Locate the cell with the specified text and output its [X, Y] center coordinate. 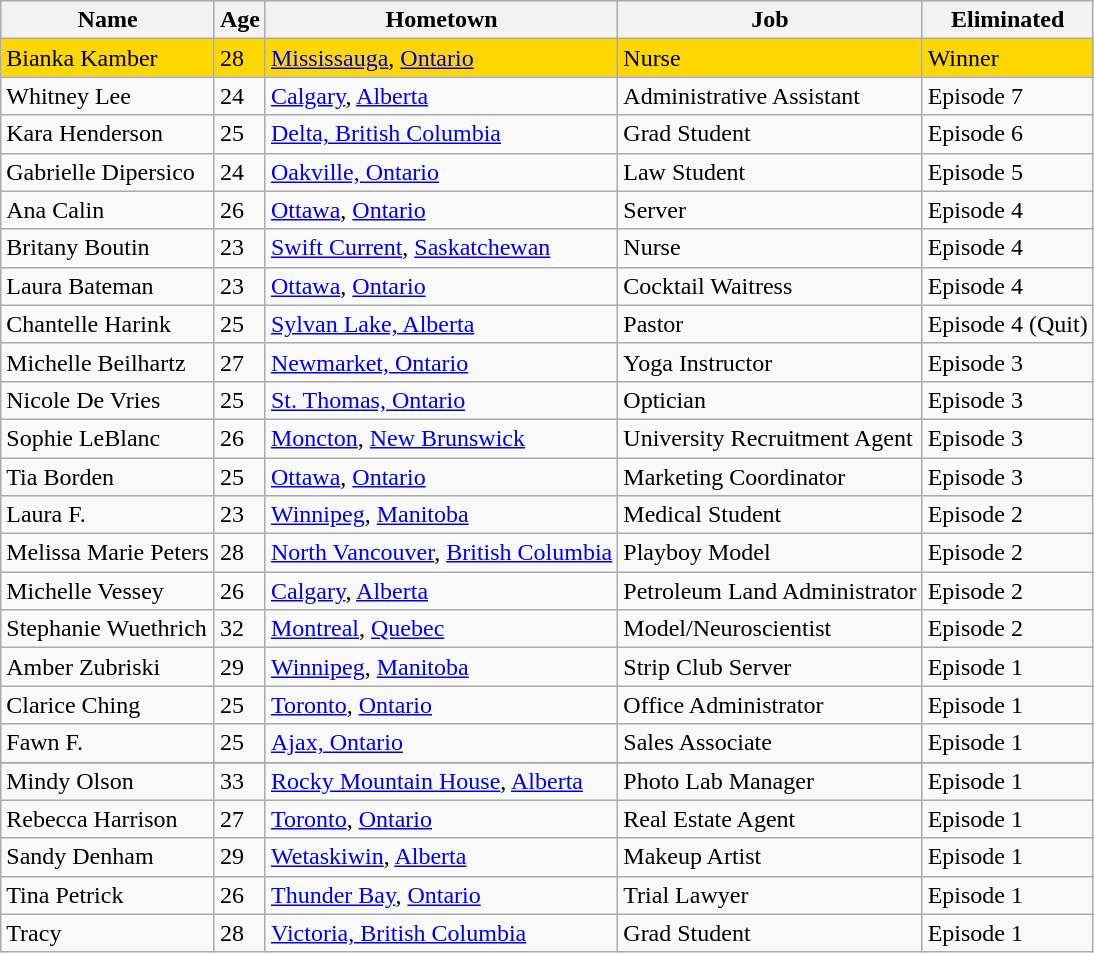
Sandy Denham [108, 857]
Wetaskiwin, Alberta [441, 857]
Mississauga, Ontario [441, 58]
Ana Calin [108, 210]
Kara Henderson [108, 134]
St. Thomas, Ontario [441, 400]
Strip Club Server [770, 667]
32 [240, 629]
Mindy Olson [108, 781]
Amber Zubriski [108, 667]
Laura F. [108, 515]
Whitney Lee [108, 96]
Oakville, Ontario [441, 172]
Michelle Beilhartz [108, 362]
Gabrielle Dipersico [108, 172]
Tina Petrick [108, 895]
Clarice Ching [108, 705]
Episode 5 [1008, 172]
Job [770, 20]
Age [240, 20]
Medical Student [770, 515]
Optician [770, 400]
University Recruitment Agent [770, 438]
Episode 4 (Quit) [1008, 324]
Episode 6 [1008, 134]
Delta, British Columbia [441, 134]
Hometown [441, 20]
Rocky Mountain House, Alberta [441, 781]
Winner [1008, 58]
Chantelle Harink [108, 324]
Laura Bateman [108, 286]
North Vancouver, British Columbia [441, 553]
33 [240, 781]
Swift Current, Saskatchewan [441, 248]
Montreal, Quebec [441, 629]
Ajax, Ontario [441, 743]
Newmarket, Ontario [441, 362]
Victoria, British Columbia [441, 933]
Real Estate Agent [770, 819]
Trial Lawyer [770, 895]
Marketing Coordinator [770, 477]
Pastor [770, 324]
Sophie LeBlanc [108, 438]
Eliminated [1008, 20]
Name [108, 20]
Sales Associate [770, 743]
Stephanie Wuethrich [108, 629]
Michelle Vessey [108, 591]
Administrative Assistant [770, 96]
Thunder Bay, Ontario [441, 895]
Rebecca Harrison [108, 819]
Photo Lab Manager [770, 781]
Cocktail Waitress [770, 286]
Nicole De Vries [108, 400]
Server [770, 210]
Moncton, New Brunswick [441, 438]
Melissa Marie Peters [108, 553]
Yoga Instructor [770, 362]
Law Student [770, 172]
Playboy Model [770, 553]
Tia Borden [108, 477]
Office Administrator [770, 705]
Episode 7 [1008, 96]
Fawn F. [108, 743]
Bianka Kamber [108, 58]
Petroleum Land Administrator [770, 591]
Sylvan Lake, Alberta [441, 324]
Tracy [108, 933]
Makeup Artist [770, 857]
Britany Boutin [108, 248]
Model/Neuroscientist [770, 629]
